For the text-containing cell, return its midpoint in (X, Y) coordinate format. 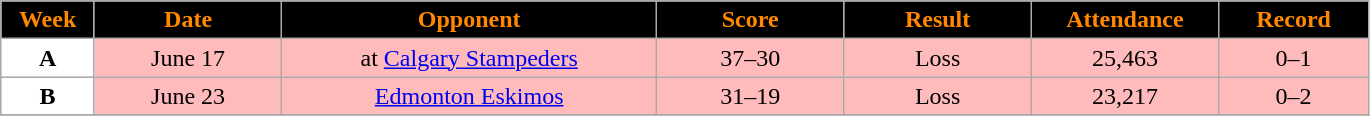
June 17 (188, 58)
Attendance (1124, 20)
25,463 (1124, 58)
at Calgary Stampeders (470, 58)
0–1 (1294, 58)
31–19 (750, 96)
Score (750, 20)
Result (938, 20)
0–2 (1294, 96)
23,217 (1124, 96)
Record (1294, 20)
Opponent (470, 20)
A (48, 58)
Edmonton Eskimos (470, 96)
Week (48, 20)
B (48, 96)
37–30 (750, 58)
Date (188, 20)
June 23 (188, 96)
